Search for the cell housing the specified text and yield its [x, y] center coordinate. 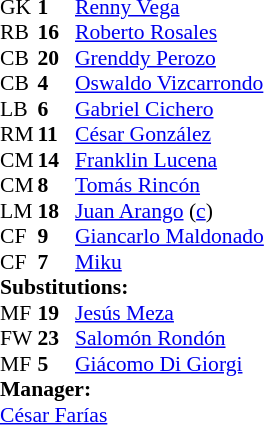
RM [19, 135]
Gabriel Cichero [170, 109]
RB [19, 33]
Manager: [132, 389]
16 [57, 33]
14 [57, 160]
7 [57, 262]
20 [57, 58]
Franklin Lucena [170, 160]
9 [57, 237]
LB [19, 109]
Oswaldo Vizcarrondo [170, 83]
Substitutions: [132, 287]
23 [57, 339]
Jesús Meza [170, 313]
Juan Arango (c) [170, 211]
8 [57, 185]
Miku [170, 262]
4 [57, 83]
5 [57, 364]
César González [170, 135]
Giancarlo Maldonado [170, 237]
18 [57, 211]
FW [19, 339]
Roberto Rosales [170, 33]
19 [57, 313]
Giácomo Di Giorgi [170, 364]
Tomás Rincón [170, 185]
Salomón Rondón [170, 339]
LM [19, 211]
6 [57, 109]
Grenddy Perozo [170, 58]
11 [57, 135]
